Output the (x, y) coordinate of the center of the cell containing the given text.  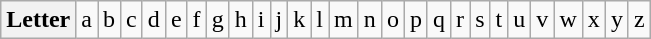
i (261, 20)
j (279, 20)
z (639, 20)
a (87, 20)
Letter (38, 20)
l (320, 20)
s (480, 20)
q (438, 20)
u (520, 20)
v (542, 20)
d (154, 20)
e (176, 20)
m (344, 20)
x (594, 20)
y (616, 20)
c (132, 20)
k (300, 20)
w (568, 20)
p (416, 20)
h (240, 20)
r (460, 20)
n (370, 20)
b (110, 20)
o (392, 20)
f (196, 20)
g (218, 20)
t (499, 20)
